Extract the (X, Y) coordinate from the center of the cell holding the provided text.  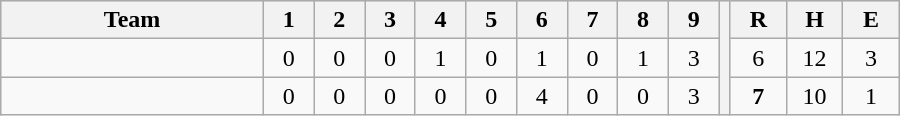
10 (814, 96)
5 (492, 20)
2 (340, 20)
9 (694, 20)
8 (644, 20)
12 (814, 58)
R (758, 20)
Team (132, 20)
H (814, 20)
E (872, 20)
